Provide the [x, y] coordinate of the cell's center where the given text is located.  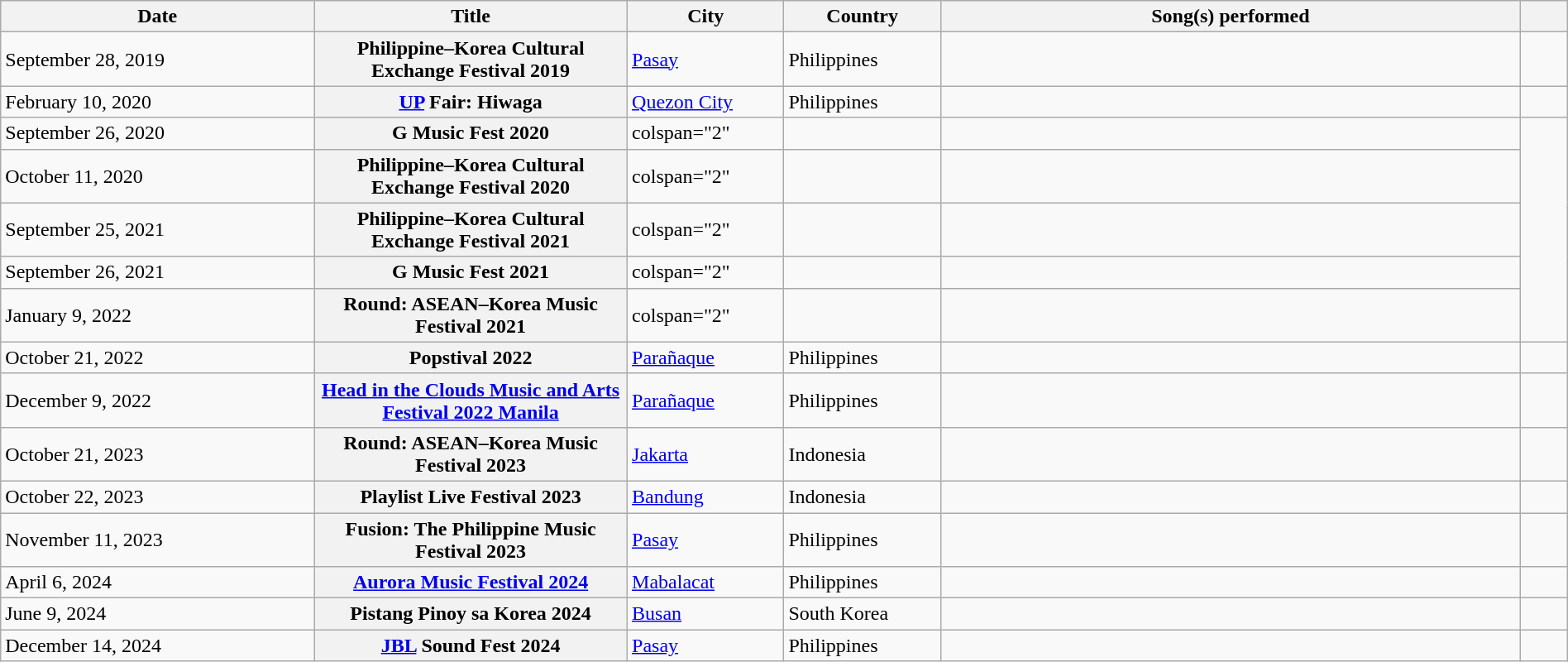
October 11, 2020 [157, 175]
Country [862, 17]
JBL Sound Fest 2024 [471, 645]
April 6, 2024 [157, 583]
September 26, 2020 [157, 133]
Head in the Clouds Music and Arts Festival 2022 Manila [471, 401]
Mabalacat [706, 583]
October 22, 2023 [157, 496]
City [706, 17]
South Korea [862, 614]
Bandung [706, 496]
Aurora Music Festival 2024 [471, 583]
June 9, 2024 [157, 614]
November 11, 2023 [157, 540]
Popstival 2022 [471, 357]
G Music Fest 2020 [471, 133]
Philippine–Korea Cultural Exchange Festival 2019 [471, 60]
September 28, 2019 [157, 60]
January 9, 2022 [157, 314]
October 21, 2022 [157, 357]
Pistang Pinoy sa Korea 2024 [471, 614]
Title [471, 17]
October 21, 2023 [157, 453]
Fusion: The Philippine Music Festival 2023 [471, 540]
September 26, 2021 [157, 272]
December 9, 2022 [157, 401]
Date [157, 17]
Jakarta [706, 453]
Philippine–Korea Cultural Exchange Festival 2020 [471, 175]
Busan [706, 614]
Song(s) performed [1231, 17]
Philippine–Korea Cultural Exchange Festival 2021 [471, 230]
Round: ASEAN–Korea Music Festival 2023 [471, 453]
September 25, 2021 [157, 230]
UP Fair: Hiwaga [471, 102]
Round: ASEAN–Korea Music Festival 2021 [471, 314]
December 14, 2024 [157, 645]
February 10, 2020 [157, 102]
Quezon City [706, 102]
Playlist Live Festival 2023 [471, 496]
G Music Fest 2021 [471, 272]
